Extract the [x, y] coordinate from the center of the cell holding the provided text.  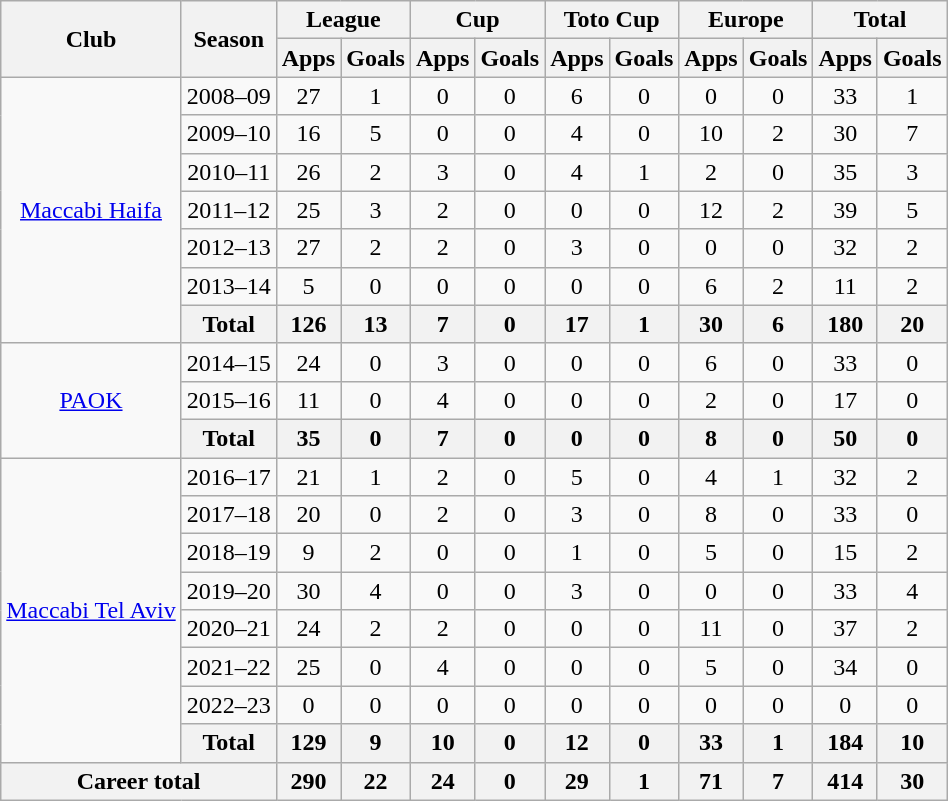
15 [845, 553]
39 [845, 210]
Maccabi Haifa [91, 210]
2010–11 [228, 172]
16 [308, 134]
Career total [139, 781]
2014–15 [228, 362]
2022–23 [228, 705]
126 [308, 324]
2009–10 [228, 134]
290 [308, 781]
2016–17 [228, 477]
2008–09 [228, 96]
50 [845, 438]
Europe [746, 20]
21 [308, 477]
Club [91, 39]
2011–12 [228, 210]
129 [308, 743]
Cup [477, 20]
414 [845, 781]
71 [711, 781]
2021–22 [228, 667]
2019–20 [228, 591]
2015–16 [228, 400]
League [343, 20]
2020–21 [228, 629]
26 [308, 172]
13 [376, 324]
PAOK [91, 400]
34 [845, 667]
2018–19 [228, 553]
37 [845, 629]
2017–18 [228, 515]
Maccabi Tel Aviv [91, 610]
184 [845, 743]
22 [376, 781]
Toto Cup [612, 20]
2012–13 [228, 248]
29 [577, 781]
Season [228, 39]
2013–14 [228, 286]
180 [845, 324]
